Pinpoint the cell where the given text exists, returning its [x, y] midpoint coordinate. 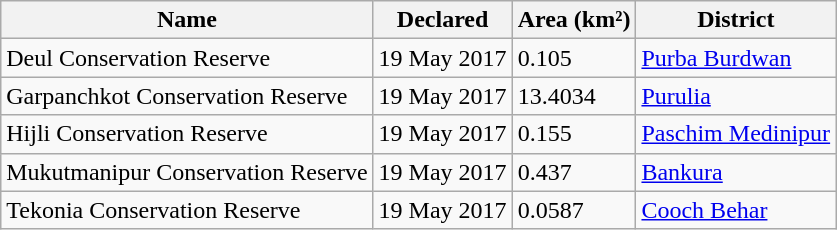
District [736, 20]
13.4034 [574, 96]
Tekonia Conservation Reserve [187, 210]
Name [187, 20]
Cooch Behar [736, 210]
Hijli Conservation Reserve [187, 134]
0.155 [574, 134]
Purba Burdwan [736, 58]
Paschim Medinipur [736, 134]
Deul Conservation Reserve [187, 58]
Area (km²) [574, 20]
Bankura [736, 172]
0.437 [574, 172]
Mukutmanipur Conservation Reserve [187, 172]
Declared [442, 20]
0.105 [574, 58]
0.0587 [574, 210]
Garpanchkot Conservation Reserve [187, 96]
Purulia [736, 96]
